From the cell containing the given text, extract its center point as (X, Y) coordinate. 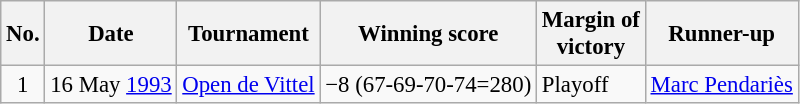
Margin ofvictory (592, 34)
Date (111, 34)
−8 (67-69-70-74=280) (428, 85)
16 May 1993 (111, 85)
Tournament (248, 34)
Marc Pendariès (722, 85)
No. (23, 34)
Runner-up (722, 34)
Open de Vittel (248, 85)
Winning score (428, 34)
Playoff (592, 85)
1 (23, 85)
